Detect which cell encompasses the target text, then output its [X, Y] center coordinate. 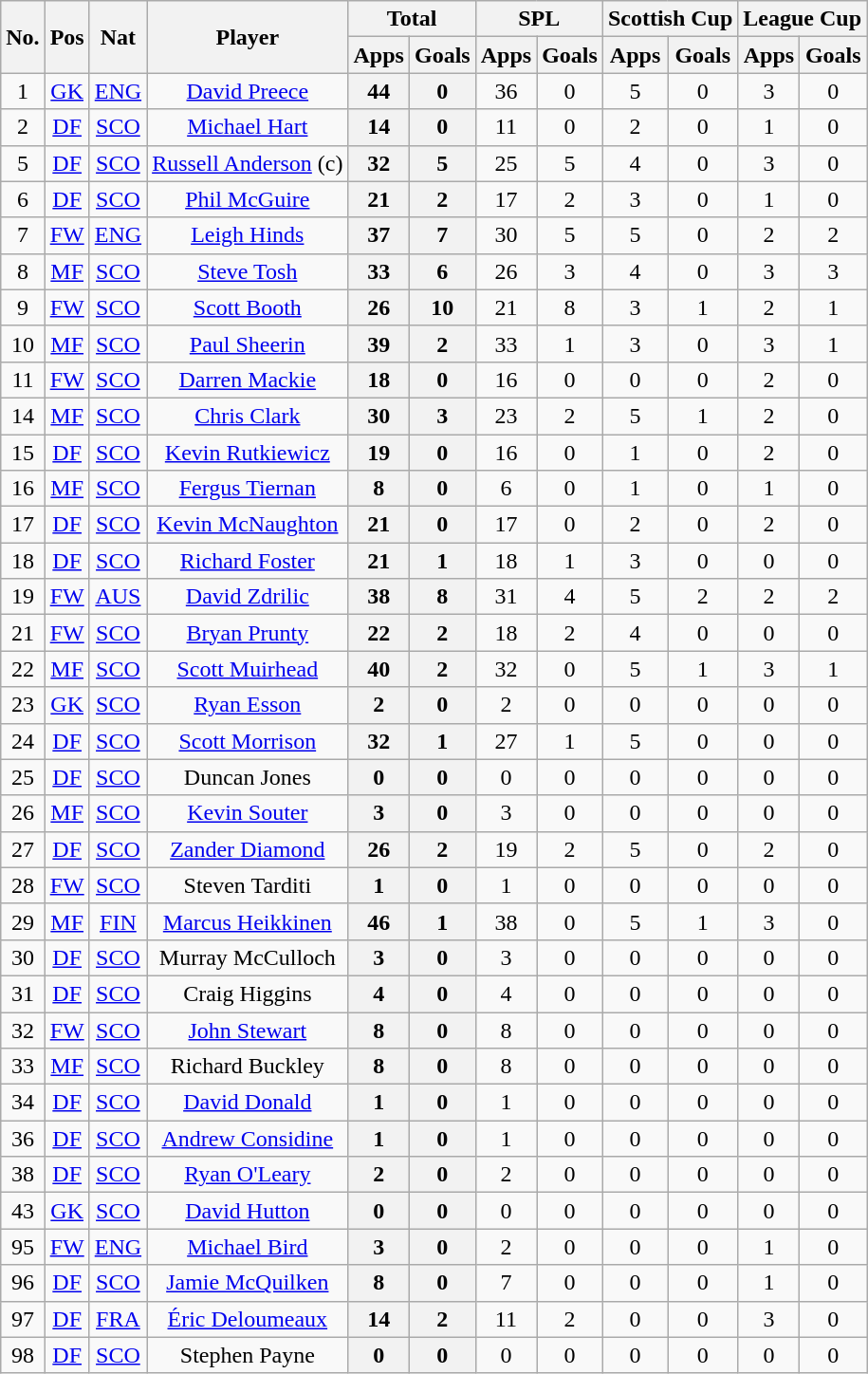
Steven Tarditi [248, 885]
Murray McCulloch [248, 957]
Michael Hart [248, 127]
David Zdrilic [248, 597]
Scott Morrison [248, 741]
David Hutton [248, 1211]
34 [23, 1103]
Bryan Prunty [248, 633]
Jamie McQuilken [248, 1283]
Pos [66, 37]
FIN [118, 921]
15 [23, 453]
Kevin Souter [248, 813]
98 [23, 1355]
Total [412, 19]
43 [23, 1211]
No. [23, 37]
Steve Tosh [248, 271]
Chris Clark [248, 416]
44 [379, 91]
29 [23, 921]
John Stewart [248, 1030]
FRA [118, 1319]
39 [379, 343]
Richard Foster [248, 561]
AUS [118, 597]
24 [23, 741]
SPL [539, 19]
Duncan Jones [248, 777]
Russell Anderson (c) [248, 163]
Éric Deloumeaux [248, 1319]
Ryan Esson [248, 705]
David Preece [248, 91]
Kevin Rutkiewicz [248, 453]
Zander Diamond [248, 849]
Ryan O'Leary [248, 1175]
Stephen Payne [248, 1355]
David Donald [248, 1103]
Scottish Cup [670, 19]
Craig Higgins [248, 993]
Fergus Tiernan [248, 489]
Andrew Considine [248, 1139]
Scott Muirhead [248, 669]
40 [379, 669]
95 [23, 1247]
Scott Booth [248, 307]
Phil McGuire [248, 199]
96 [23, 1283]
Kevin McNaughton [248, 525]
Richard Buckley [248, 1067]
Nat [118, 37]
28 [23, 885]
Marcus Heikkinen [248, 921]
Michael Bird [248, 1247]
46 [379, 921]
Leigh Hinds [248, 235]
League Cup [803, 19]
97 [23, 1319]
Paul Sheerin [248, 343]
37 [379, 235]
9 [23, 307]
Darren Mackie [248, 380]
Player [248, 37]
